Scan for the cell matching the given text and deliver its [x, y] coordinate at center. 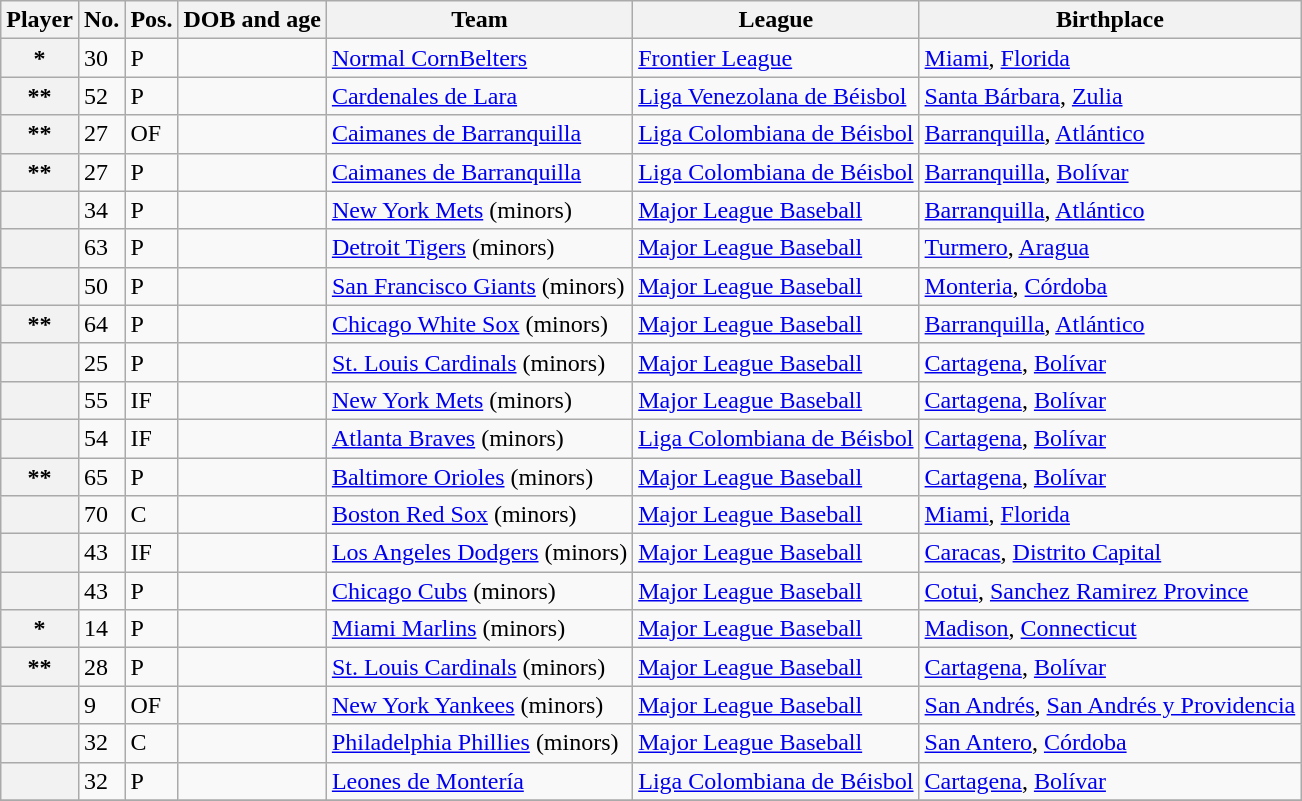
Detroit Tigers (minors) [479, 248]
55 [101, 400]
Miami Marlins (minors) [479, 629]
Normal CornBelters [479, 58]
Birthplace [1110, 20]
25 [101, 362]
50 [101, 286]
New York Yankees (minors) [479, 705]
Madison, Connecticut [1110, 629]
Chicago White Sox (minors) [479, 324]
30 [101, 58]
Barranquilla, Bolívar [1110, 172]
DOB and age [252, 20]
No. [101, 20]
Santa Bárbara, Zulia [1110, 96]
Liga Venezolana de Béisbol [776, 96]
54 [101, 438]
Philadelphia Phillies (minors) [479, 743]
Team [479, 20]
9 [101, 705]
70 [101, 515]
28 [101, 667]
Frontier League [776, 58]
San Francisco Giants (minors) [479, 286]
Caracas, Distrito Capital [1110, 553]
65 [101, 477]
Chicago Cubs (minors) [479, 591]
Monteria, Córdoba [1110, 286]
Los Angeles Dodgers (minors) [479, 553]
Turmero, Aragua [1110, 248]
Baltimore Orioles (minors) [479, 477]
Cardenales de Lara [479, 96]
14 [101, 629]
Cotui, Sanchez Ramirez Province [1110, 591]
Atlanta Braves (minors) [479, 438]
63 [101, 248]
34 [101, 210]
64 [101, 324]
League [776, 20]
Player [40, 20]
Pos. [152, 20]
San Andrés, San Andrés y Providencia [1110, 705]
Boston Red Sox (minors) [479, 515]
52 [101, 96]
San Antero, Córdoba [1110, 743]
Leones de Montería [479, 781]
